Scan for the cell matching the given text and deliver its (X, Y) coordinate at center. 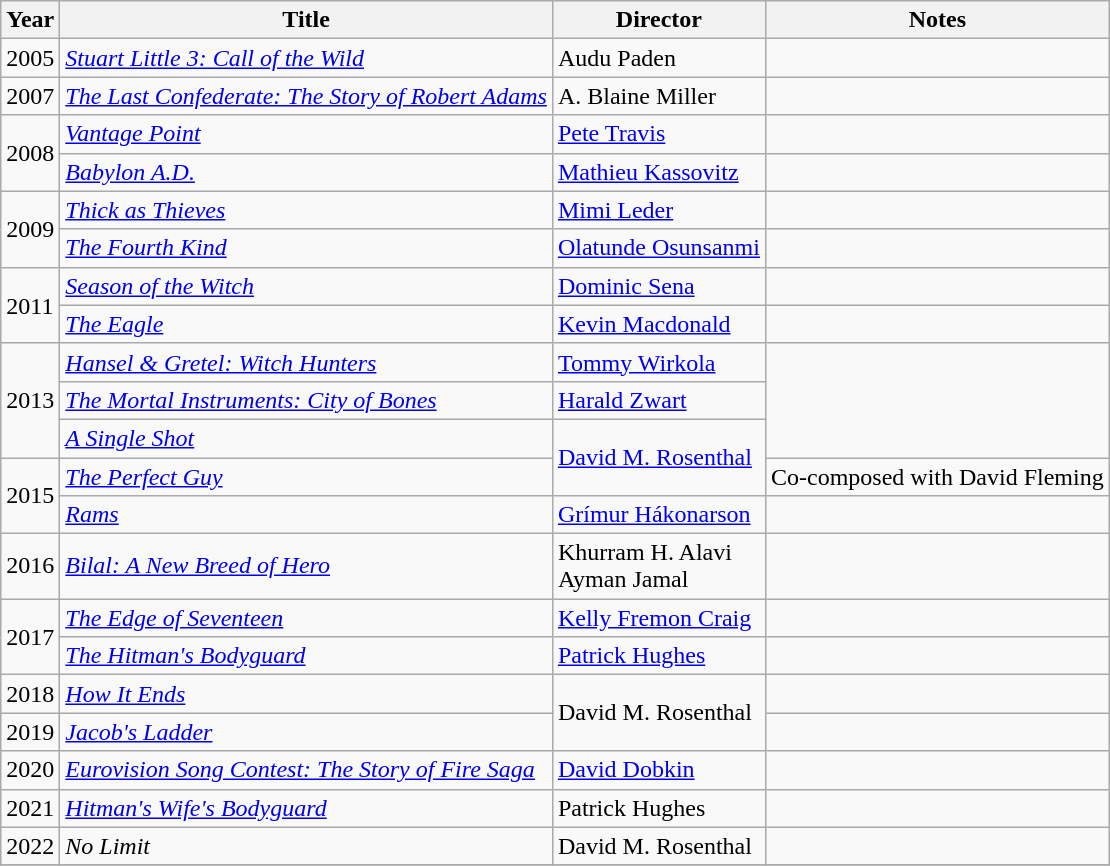
Babylon A.D. (306, 172)
No Limit (306, 846)
2019 (30, 732)
Title (306, 20)
2022 (30, 846)
2015 (30, 496)
Season of the Witch (306, 286)
Pete Travis (658, 134)
2021 (30, 808)
Kelly Fremon Craig (658, 618)
Hitman's Wife's Bodyguard (306, 808)
Eurovision Song Contest: The Story of Fire Saga (306, 770)
Bilal: A New Breed of Hero (306, 566)
2011 (30, 305)
Year (30, 20)
Olatunde Osunsanmi (658, 248)
Mimi Leder (658, 210)
Grímur Hákonarson (658, 515)
How It Ends (306, 694)
Mathieu Kassovitz (658, 172)
Vantage Point (306, 134)
Co-composed with David Fleming (937, 477)
The Eagle (306, 324)
Director (658, 20)
2008 (30, 153)
A. Blaine Miller (658, 96)
Stuart Little 3: Call of the Wild (306, 58)
Thick as Thieves (306, 210)
2017 (30, 637)
The Edge of Seventeen (306, 618)
The Last Confederate: The Story of Robert Adams (306, 96)
Audu Paden (658, 58)
2018 (30, 694)
Hansel & Gretel: Witch Hunters (306, 362)
Rams (306, 515)
Jacob's Ladder (306, 732)
2007 (30, 96)
2013 (30, 400)
2009 (30, 229)
The Perfect Guy (306, 477)
David Dobkin (658, 770)
2020 (30, 770)
Dominic Sena (658, 286)
The Mortal Instruments: City of Bones (306, 400)
Tommy Wirkola (658, 362)
The Fourth Kind (306, 248)
Notes (937, 20)
2005 (30, 58)
A Single Shot (306, 438)
Harald Zwart (658, 400)
Khurram H. AlaviAyman Jamal (658, 566)
Kevin Macdonald (658, 324)
The Hitman's Bodyguard (306, 656)
2016 (30, 566)
